Determine the [x, y] coordinate at the center of the cell enclosing the given text.  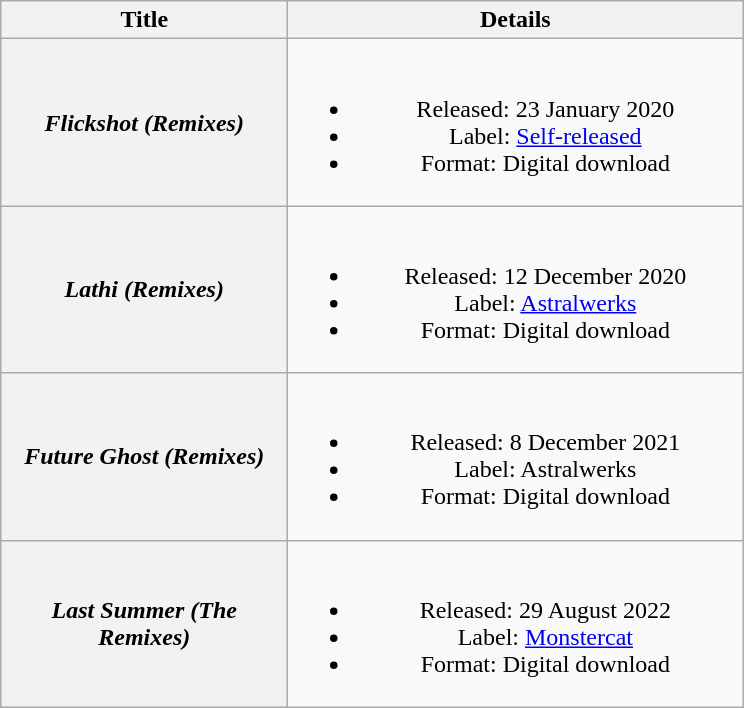
Lathi (Remixes) [144, 290]
Released: 23 January 2020Label: Self-releasedFormat: Digital download [516, 122]
Details [516, 20]
Flickshot (Remixes) [144, 122]
Title [144, 20]
Last Summer (The Remixes) [144, 624]
Released: 12 December 2020Label: AstralwerksFormat: Digital download [516, 290]
Released: 29 August 2022Label: MonstercatFormat: Digital download [516, 624]
Released: 8 December 2021Label: AstralwerksFormat: Digital download [516, 456]
Future Ghost (Remixes) [144, 456]
